Extract the (X, Y) coordinate from the center of the cell holding the provided text.  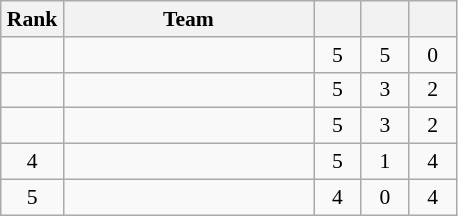
Rank (32, 19)
Team (188, 19)
1 (385, 162)
